Pinpoint the cell where the given text exists, returning its [x, y] midpoint coordinate. 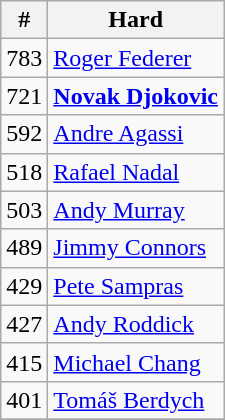
Rafael Nadal [136, 172]
Novak Djokovic [136, 96]
503 [24, 210]
Roger Federer [136, 58]
489 [24, 248]
415 [24, 362]
Hard [136, 20]
Andy Roddick [136, 324]
Michael Chang [136, 362]
783 [24, 58]
Jimmy Connors [136, 248]
429 [24, 286]
Pete Sampras [136, 286]
# [24, 20]
Tomáš Berdych [136, 400]
Andre Agassi [136, 134]
518 [24, 172]
592 [24, 134]
427 [24, 324]
Andy Murray [136, 210]
401 [24, 400]
721 [24, 96]
